Search for the cell housing the specified text and yield its (x, y) center coordinate. 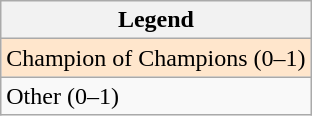
Legend (156, 20)
Other (0–1) (156, 96)
Champion of Champions (0–1) (156, 58)
